Detect which cell encompasses the target text, then output its (X, Y) center coordinate. 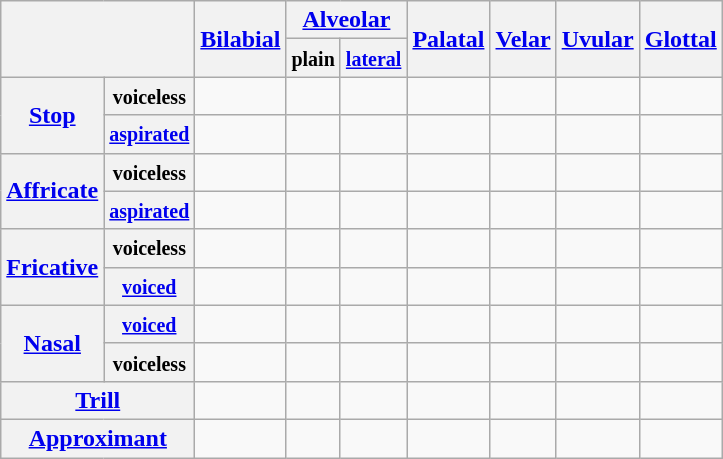
Velar (523, 39)
Bilabial (240, 39)
Uvular (598, 39)
plain (313, 58)
Affricate (52, 191)
Nasal (52, 343)
Approximant (98, 438)
lateral (374, 58)
Glottal (680, 39)
Fricative (52, 267)
Alveolar (346, 20)
Palatal (448, 39)
Trill (98, 400)
Stop (52, 115)
